Locate the cell with the specified text and output its (x, y) center coordinate. 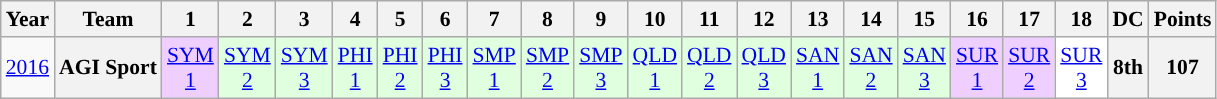
1 (190, 19)
PHI2 (400, 68)
PHI3 (446, 68)
SAN3 (924, 68)
5 (400, 19)
12 (764, 19)
QLD1 (655, 68)
Year (28, 19)
2016 (28, 68)
SYM3 (304, 68)
14 (870, 19)
3 (304, 19)
Team (108, 19)
SYM2 (248, 68)
4 (356, 19)
SUR1 (977, 68)
7 (494, 19)
13 (818, 19)
107 (1183, 68)
Points (1183, 19)
16 (977, 19)
17 (1029, 19)
8th (1128, 68)
18 (1081, 19)
11 (709, 19)
SUR2 (1029, 68)
SYM1 (190, 68)
SMP1 (494, 68)
SUR3 (1081, 68)
SMP2 (548, 68)
SAN2 (870, 68)
QLD3 (764, 68)
AGI Sport (108, 68)
PHI1 (356, 68)
DC (1128, 19)
SAN1 (818, 68)
9 (600, 19)
QLD2 (709, 68)
2 (248, 19)
15 (924, 19)
SMP3 (600, 68)
10 (655, 19)
6 (446, 19)
8 (548, 19)
